From the cell containing the given text, extract its center point as [X, Y] coordinate. 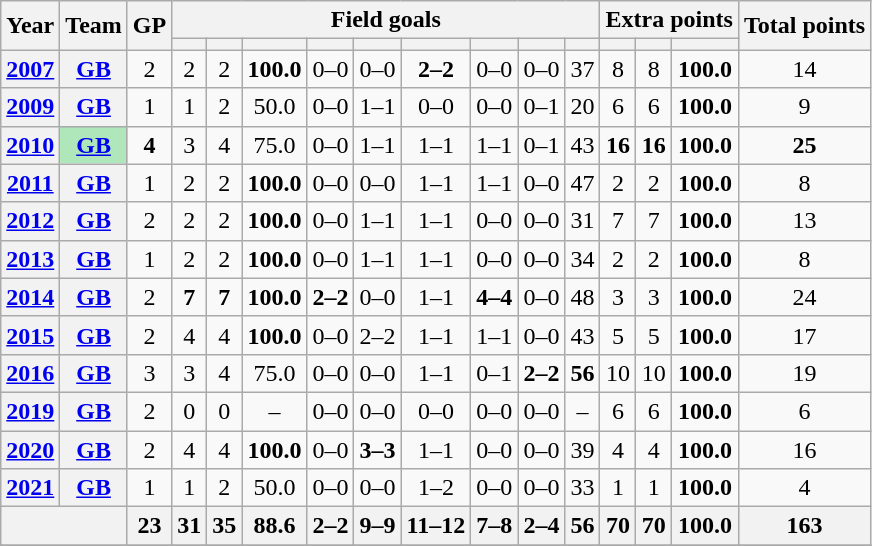
2007 [30, 69]
14 [804, 69]
Year [30, 26]
2019 [30, 411]
7–8 [494, 526]
2014 [30, 297]
13 [804, 221]
2016 [30, 373]
39 [582, 449]
19 [804, 373]
9 [804, 107]
25 [804, 145]
2021 [30, 488]
37 [582, 69]
Field goals [386, 20]
48 [582, 297]
2–4 [542, 526]
2012 [30, 221]
163 [804, 526]
1–2 [436, 488]
Team [94, 26]
2010 [30, 145]
2020 [30, 449]
34 [582, 259]
20 [582, 107]
47 [582, 183]
2015 [30, 335]
23 [149, 526]
88.6 [274, 526]
3–3 [378, 449]
35 [224, 526]
2013 [30, 259]
2011 [30, 183]
11–12 [436, 526]
Total points [804, 26]
4–4 [494, 297]
9–9 [378, 526]
24 [804, 297]
Extra points [669, 20]
2009 [30, 107]
33 [582, 488]
GP [149, 26]
17 [804, 335]
